Provide the (x, y) coordinate of the cell's center where the given text is located.  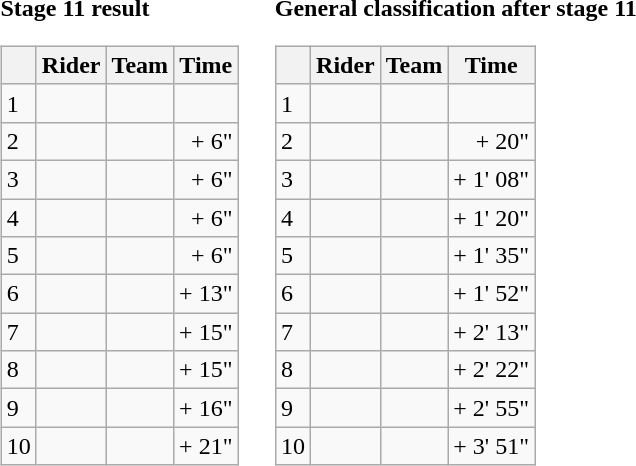
+ 1' 20" (492, 217)
+ 1' 52" (492, 294)
+ 2' 22" (492, 370)
+ 13" (206, 294)
+ 1' 35" (492, 256)
+ 20" (492, 141)
+ 21" (206, 446)
+ 16" (206, 408)
+ 1' 08" (492, 179)
+ 3' 51" (492, 446)
+ 2' 13" (492, 332)
+ 2' 55" (492, 408)
